Provide the [X, Y] coordinate of the cell's center where the given text is located.  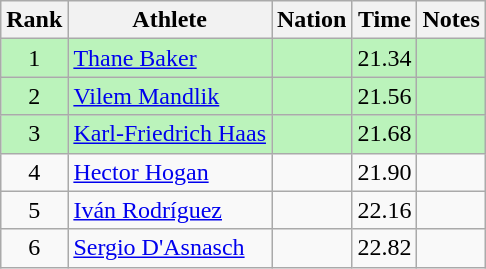
5 [34, 210]
Thane Baker [170, 58]
Nation [312, 20]
21.34 [384, 58]
3 [34, 134]
4 [34, 172]
22.82 [384, 248]
Athlete [170, 20]
Vilem Mandlik [170, 96]
Iván Rodríguez [170, 210]
22.16 [384, 210]
Time [384, 20]
Rank [34, 20]
21.68 [384, 134]
Notes [451, 20]
Karl-Friedrich Haas [170, 134]
1 [34, 58]
6 [34, 248]
2 [34, 96]
21.90 [384, 172]
Hector Hogan [170, 172]
Sergio D'Asnasch [170, 248]
21.56 [384, 96]
